From the cell containing the given text, extract its center point as [X, Y] coordinate. 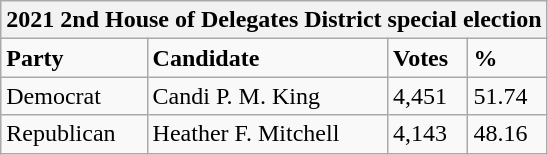
4,143 [427, 134]
Candidate [267, 58]
Candi P. M. King [267, 96]
48.16 [508, 134]
4,451 [427, 96]
Votes [427, 58]
Party [74, 58]
Heather F. Mitchell [267, 134]
2021 2nd House of Delegates District special election [274, 20]
51.74 [508, 96]
% [508, 58]
Democrat [74, 96]
Republican [74, 134]
